Locate the cell with the specified text and output its [X, Y] center coordinate. 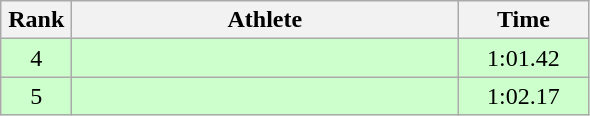
1:01.42 [524, 58]
1:02.17 [524, 96]
Time [524, 20]
5 [36, 96]
Athlete [265, 20]
Rank [36, 20]
4 [36, 58]
